Identify which cell holds the provided text, then report its [x, y] central coordinate. 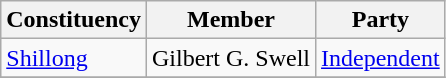
Shillong [74, 58]
Independent [381, 58]
Party [381, 20]
Gilbert G. Swell [230, 58]
Member [230, 20]
Constituency [74, 20]
